Scan for the cell matching the given text and deliver its [x, y] coordinate at center. 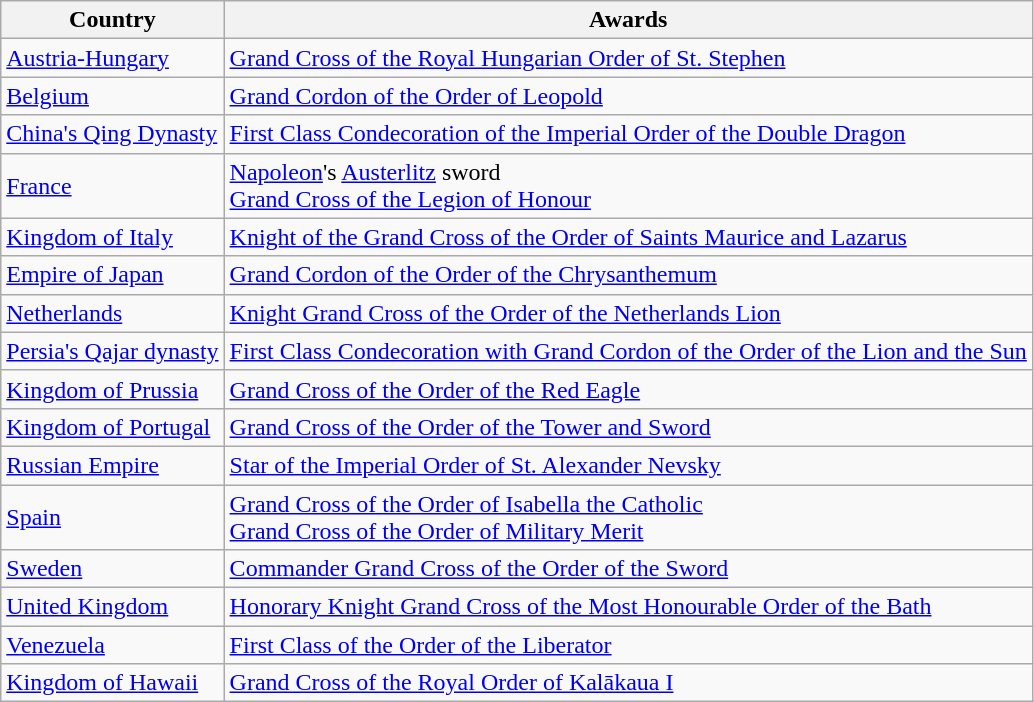
Austria-Hungary [112, 58]
Empire of Japan [112, 275]
Grand Cross of the Order of Isabella the CatholicGrand Cross of the Order of Military Merit [628, 516]
First Class Condecoration with Grand Cordon of the Order of the Lion and the Sun [628, 351]
Commander Grand Cross of the Order of the Sword [628, 569]
Star of the Imperial Order of St. Alexander Nevsky [628, 465]
Awards [628, 20]
United Kingdom [112, 607]
Sweden [112, 569]
Venezuela [112, 645]
Knight of the Grand Cross of the Order of Saints Maurice and Lazarus [628, 237]
Grand Cross of the Royal Order of Kalākaua I [628, 683]
Grand Cordon of the Order of Leopold [628, 96]
Grand Cross of the Royal Hungarian Order of St. Stephen [628, 58]
France [112, 186]
Netherlands [112, 313]
First Class Condecoration of the Imperial Order of the Double Dragon [628, 134]
First Class of the Order of the Liberator [628, 645]
Grand Cross of the Order of the Tower and Sword [628, 427]
Kingdom of Italy [112, 237]
Grand Cross of the Order of the Red Eagle [628, 389]
Knight Grand Cross of the Order of the Netherlands Lion [628, 313]
China's Qing Dynasty [112, 134]
Persia's Qajar dynasty [112, 351]
Spain [112, 516]
Belgium [112, 96]
Grand Cordon of the Order of the Chrysanthemum [628, 275]
Kingdom of Hawaii [112, 683]
Kingdom of Prussia [112, 389]
Napoleon's Austerlitz swordGrand Cross of the Legion of Honour [628, 186]
Honorary Knight Grand Cross of the Most Honourable Order of the Bath [628, 607]
Kingdom of Portugal [112, 427]
Country [112, 20]
Russian Empire [112, 465]
